Output the (x, y) coordinate of the center of the cell containing the given text.  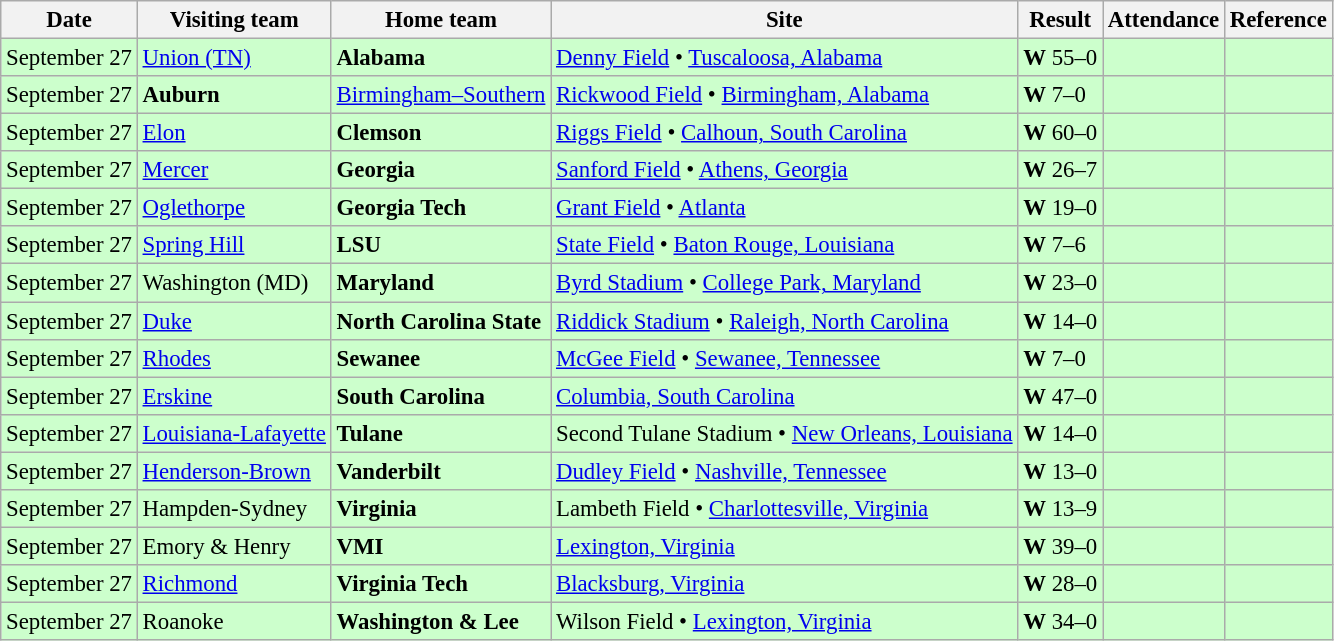
W 28–0 (1060, 584)
W 7–6 (1060, 245)
W 23–0 (1060, 283)
Denny Field • Tuscaloosa, Alabama (784, 58)
Attendance (1164, 20)
Byrd Stadium • College Park, Maryland (784, 283)
Maryland (440, 283)
W 19–0 (1060, 208)
Richmond (234, 584)
Riggs Field • Calhoun, South Carolina (784, 133)
Elon (234, 133)
W 60–0 (1060, 133)
Erskine (234, 396)
Auburn (234, 95)
Georgia Tech (440, 208)
Virginia (440, 509)
Lambeth Field • Charlottesville, Virginia (784, 509)
Georgia (440, 170)
North Carolina State (440, 321)
Washington & Lee (440, 621)
Washington (MD) (234, 283)
VMI (440, 546)
Louisiana-Lafayette (234, 433)
Riddick Stadium • Raleigh, North Carolina (784, 321)
W 47–0 (1060, 396)
LSU (440, 245)
State Field • Baton Rouge, Louisiana (784, 245)
Union (TN) (234, 58)
Emory & Henry (234, 546)
Alabama (440, 58)
Columbia, South Carolina (784, 396)
Sanford Field • Athens, Georgia (784, 170)
Hampden-Sydney (234, 509)
W 39–0 (1060, 546)
Birmingham–Southern (440, 95)
W 13–9 (1060, 509)
Blacksburg, Virginia (784, 584)
Sewanee (440, 358)
Rickwood Field • Birmingham, Alabama (784, 95)
Visiting team (234, 20)
Spring Hill (234, 245)
Tulane (440, 433)
Dudley Field • Nashville, Tennessee (784, 471)
Date (69, 20)
W 34–0 (1060, 621)
Virginia Tech (440, 584)
W 55–0 (1060, 58)
W 13–0 (1060, 471)
Lexington, Virginia (784, 546)
Grant Field • Atlanta (784, 208)
South Carolina (440, 396)
W 26–7 (1060, 170)
Mercer (234, 170)
Result (1060, 20)
Reference (1278, 20)
Home team (440, 20)
Henderson-Brown (234, 471)
Duke (234, 321)
Wilson Field • Lexington, Virginia (784, 621)
Roanoke (234, 621)
McGee Field • Sewanee, Tennessee (784, 358)
Clemson (440, 133)
Site (784, 20)
Vanderbilt (440, 471)
Second Tulane Stadium • New Orleans, Louisiana (784, 433)
Oglethorpe (234, 208)
Rhodes (234, 358)
